Scan for the cell matching the given text and deliver its [X, Y] coordinate at center. 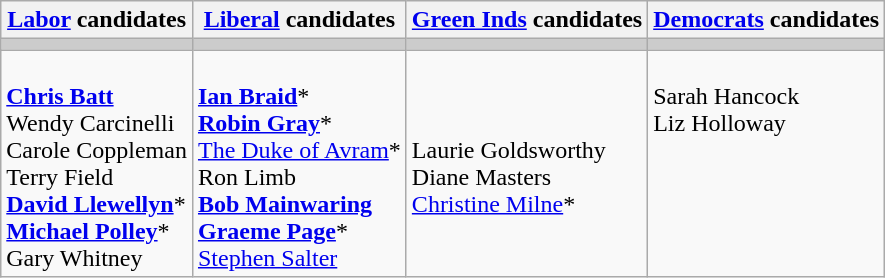
Democrats candidates [766, 20]
Green Inds candidates [526, 20]
Laurie Goldsworthy Diane Masters Christine Milne* [526, 164]
Ian Braid* Robin Gray* The Duke of Avram* Ron Limb Bob Mainwaring Graeme Page* Stephen Salter [299, 164]
Chris Batt Wendy Carcinelli Carole Coppleman Terry Field David Llewellyn* Michael Polley* Gary Whitney [97, 164]
Sarah Hancock Liz Holloway [766, 164]
Labor candidates [97, 20]
Liberal candidates [299, 20]
